Provide the [x, y] coordinate of the cell's center where the given text is located.  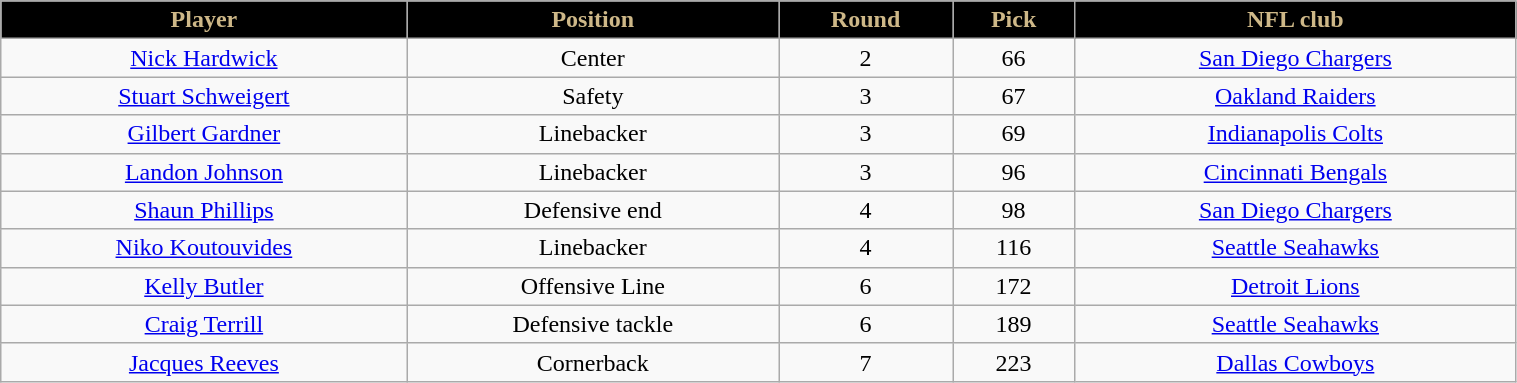
Player [204, 20]
Niko Koutouvides [204, 248]
66 [1014, 58]
96 [1014, 172]
Jacques Reeves [204, 362]
Cincinnati Bengals [1296, 172]
Gilbert Gardner [204, 134]
Cornerback [592, 362]
116 [1014, 248]
Stuart Schweigert [204, 96]
Nick Hardwick [204, 58]
Defensive end [592, 210]
Indianapolis Colts [1296, 134]
Detroit Lions [1296, 286]
Defensive tackle [592, 324]
172 [1014, 286]
Pick [1014, 20]
Round [866, 20]
2 [866, 58]
98 [1014, 210]
Kelly Butler [204, 286]
67 [1014, 96]
7 [866, 362]
Shaun Phillips [204, 210]
189 [1014, 324]
Offensive Line [592, 286]
69 [1014, 134]
Center [592, 58]
Craig Terrill [204, 324]
Oakland Raiders [1296, 96]
223 [1014, 362]
NFL club [1296, 20]
Dallas Cowboys [1296, 362]
Safety [592, 96]
Landon Johnson [204, 172]
Position [592, 20]
